For the text-containing cell, return its midpoint in (x, y) coordinate format. 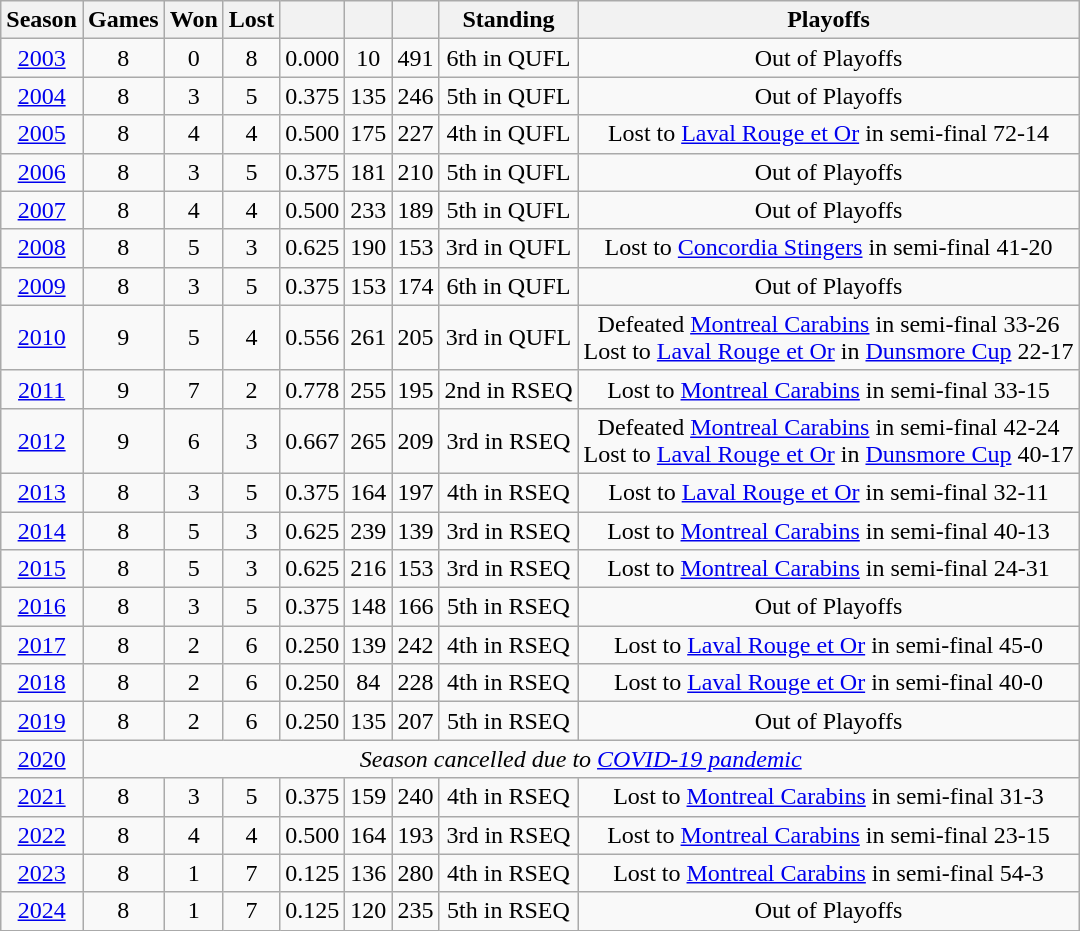
2009 (42, 286)
Defeated Montreal Carabins in semi-final 33-26Lost to Laval Rouge et Or in Dunsmore Cup 22-17 (828, 338)
2022 (42, 835)
2014 (42, 531)
2024 (42, 911)
Lost (251, 20)
2011 (42, 389)
2023 (42, 873)
2020 (42, 759)
233 (368, 210)
Season (42, 20)
216 (368, 569)
2015 (42, 569)
166 (416, 607)
255 (368, 389)
2007 (42, 210)
2017 (42, 645)
0.556 (312, 338)
181 (368, 172)
197 (416, 492)
Standing (508, 20)
4th in QUFL (508, 134)
261 (368, 338)
Lost to Montreal Carabins in semi-final 40-13 (828, 531)
Lost to Laval Rouge et Or in semi-final 72-14 (828, 134)
Won (194, 20)
246 (416, 96)
2008 (42, 248)
2004 (42, 96)
193 (416, 835)
491 (416, 58)
2005 (42, 134)
Lost to Concordia Stingers in semi-final 41-20 (828, 248)
136 (368, 873)
228 (416, 683)
148 (368, 607)
2016 (42, 607)
235 (416, 911)
Games (123, 20)
Lost to Laval Rouge et Or in semi-final 40-0 (828, 683)
205 (416, 338)
Lost to Montreal Carabins in semi-final 23-15 (828, 835)
2010 (42, 338)
209 (416, 440)
210 (416, 172)
0.778 (312, 389)
2006 (42, 172)
Lost to Laval Rouge et Or in semi-final 45-0 (828, 645)
195 (416, 389)
242 (416, 645)
159 (368, 797)
175 (368, 134)
Lost to Montreal Carabins in semi-final 33-15 (828, 389)
Lost to Montreal Carabins in semi-final 24-31 (828, 569)
0.667 (312, 440)
174 (416, 286)
2003 (42, 58)
Season cancelled due to COVID-19 pandemic (580, 759)
Lost to Montreal Carabins in semi-final 54-3 (828, 873)
10 (368, 58)
227 (416, 134)
2018 (42, 683)
189 (416, 210)
265 (368, 440)
207 (416, 721)
2021 (42, 797)
Playoffs (828, 20)
0 (194, 58)
240 (416, 797)
190 (368, 248)
Defeated Montreal Carabins in semi-final 42-24Lost to Laval Rouge et Or in Dunsmore Cup 40-17 (828, 440)
Lost to Montreal Carabins in semi-final 31-3 (828, 797)
280 (416, 873)
2012 (42, 440)
0.000 (312, 58)
2019 (42, 721)
120 (368, 911)
2013 (42, 492)
Lost to Laval Rouge et Or in semi-final 32-11 (828, 492)
239 (368, 531)
84 (368, 683)
2nd in RSEQ (508, 389)
